Provide the [x, y] coordinate of the cell's center where the given text is located.  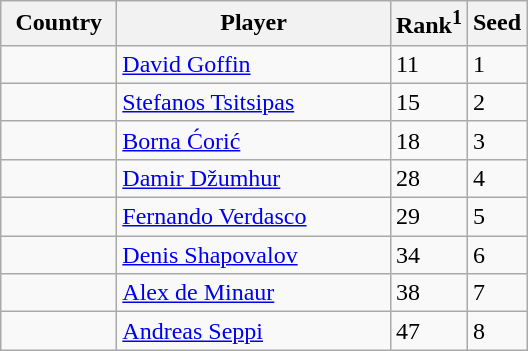
Andreas Seppi [254, 331]
1 [496, 64]
6 [496, 255]
18 [428, 140]
8 [496, 331]
11 [428, 64]
4 [496, 178]
7 [496, 293]
Borna Ćorić [254, 140]
Damir Džumhur [254, 178]
47 [428, 331]
3 [496, 140]
Player [254, 24]
Stefanos Tsitsipas [254, 102]
Denis Shapovalov [254, 255]
34 [428, 255]
28 [428, 178]
Alex de Minaur [254, 293]
Rank1 [428, 24]
Country [59, 24]
38 [428, 293]
29 [428, 217]
David Goffin [254, 64]
2 [496, 102]
5 [496, 217]
Seed [496, 24]
Fernando Verdasco [254, 217]
15 [428, 102]
